Determine the (X, Y) coordinate at the center of the cell enclosing the given text.  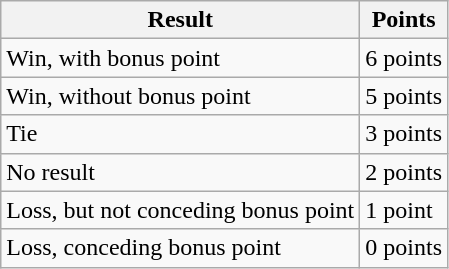
2 points (404, 172)
6 points (404, 58)
3 points (404, 134)
Result (180, 20)
0 points (404, 248)
Loss, conceding bonus point (180, 248)
1 point (404, 210)
Points (404, 20)
No result (180, 172)
5 points (404, 96)
Loss, but not conceding bonus point (180, 210)
Win, with bonus point (180, 58)
Win, without bonus point (180, 96)
Tie (180, 134)
